Return (x, y) of the center of cell containing provided text 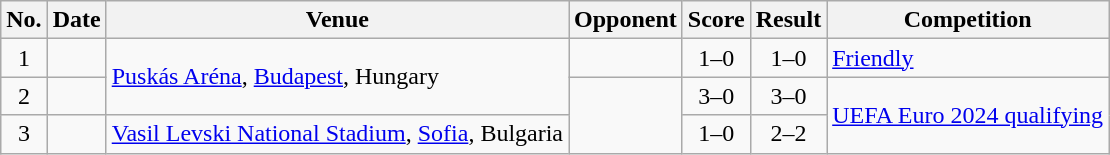
Friendly (968, 58)
2 (24, 96)
UEFA Euro 2024 qualifying (968, 115)
3 (24, 134)
Score (716, 20)
Vasil Levski National Stadium, Sofia, Bulgaria (337, 134)
2–2 (788, 134)
Opponent (626, 20)
Result (788, 20)
Date (76, 20)
1 (24, 58)
Puskás Aréna, Budapest, Hungary (337, 77)
Venue (337, 20)
Competition (968, 20)
No. (24, 20)
